Locate the cell with the specified text and output its (x, y) center coordinate. 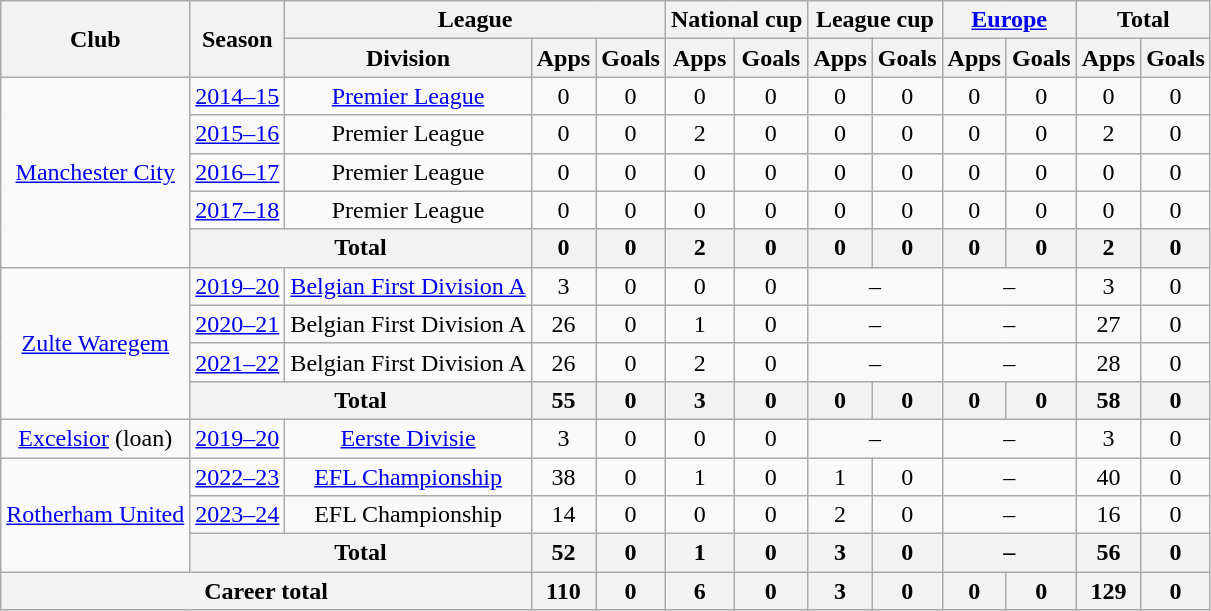
52 (563, 553)
27 (1108, 324)
2021–22 (238, 362)
League (476, 20)
Rotherham United (96, 515)
Manchester City (96, 172)
Club (96, 39)
Excelsior (loan) (96, 438)
58 (1108, 400)
2015–16 (238, 134)
55 (563, 400)
National cup (736, 20)
6 (699, 591)
2022–23 (238, 477)
2023–24 (238, 515)
League cup (875, 20)
2016–17 (238, 172)
Zulte Waregem (96, 343)
2017–18 (238, 210)
56 (1108, 553)
2014–15 (238, 96)
129 (1108, 591)
28 (1108, 362)
2020–21 (238, 324)
Career total (266, 591)
16 (1108, 515)
Europe (1009, 20)
Season (238, 39)
40 (1108, 477)
Division (408, 58)
Eerste Divisie (408, 438)
110 (563, 591)
38 (563, 477)
14 (563, 515)
